Scan for the cell matching the given text and deliver its [x, y] coordinate at center. 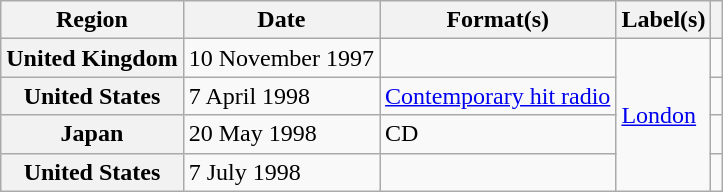
20 May 1998 [281, 134]
United Kingdom [92, 58]
Label(s) [664, 20]
CD [498, 134]
Region [92, 20]
7 April 1998 [281, 96]
Date [281, 20]
London [664, 115]
Format(s) [498, 20]
10 November 1997 [281, 58]
Japan [92, 134]
Contemporary hit radio [498, 96]
7 July 1998 [281, 172]
